From the cell containing the given text, extract its center point as [x, y] coordinate. 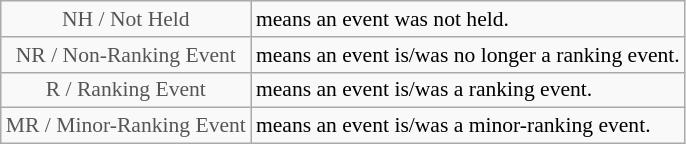
means an event is/was a minor-ranking event. [468, 126]
means an event is/was a ranking event. [468, 90]
means an event was not held. [468, 19]
MR / Minor-Ranking Event [126, 126]
NR / Non-Ranking Event [126, 55]
R / Ranking Event [126, 90]
NH / Not Held [126, 19]
means an event is/was no longer a ranking event. [468, 55]
